Find where the given text appears and provide that cell's center as [X, Y] coordinate. 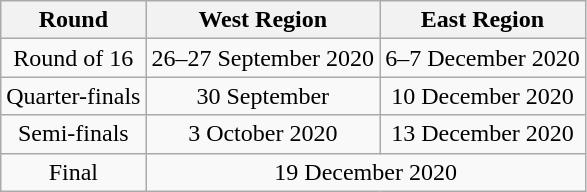
10 December 2020 [483, 96]
30 September [263, 96]
Final [74, 172]
6–7 December 2020 [483, 58]
3 October 2020 [263, 134]
Semi-finals [74, 134]
Round [74, 20]
East Region [483, 20]
Round of 16 [74, 58]
West Region [263, 20]
19 December 2020 [366, 172]
13 December 2020 [483, 134]
Quarter-finals [74, 96]
26–27 September 2020 [263, 58]
